Scan for the cell matching the given text and deliver its (x, y) coordinate at center. 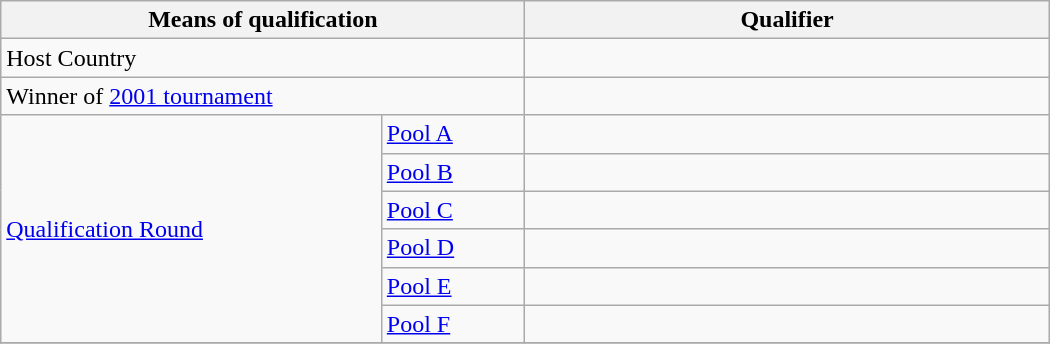
Pool F (453, 324)
Qualification Round (192, 229)
Pool B (453, 172)
Winner of 2001 tournament (263, 96)
Qualifier (787, 20)
Pool A (453, 134)
Means of qualification (263, 20)
Pool C (453, 210)
Host Country (263, 58)
Pool D (453, 248)
Pool E (453, 286)
